Pinpoint the cell where the given text exists, returning its [x, y] midpoint coordinate. 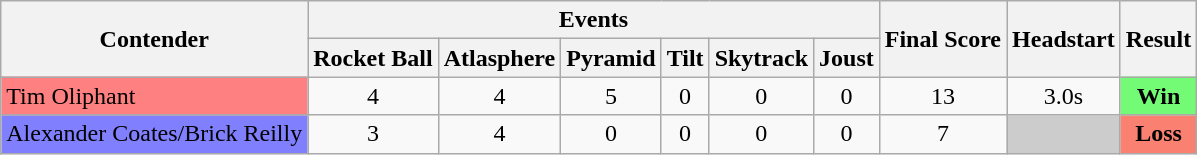
Final Score [942, 39]
5 [611, 96]
3 [373, 134]
Tilt [685, 58]
3.0s [1064, 96]
Tim Oliphant [154, 96]
7 [942, 134]
Headstart [1064, 39]
Events [594, 20]
Alexander Coates/Brick Reilly [154, 134]
Joust [847, 58]
Rocket Ball [373, 58]
Pyramid [611, 58]
Contender [154, 39]
Win [1158, 96]
Result [1158, 39]
Atlasphere [500, 58]
Skytrack [761, 58]
Loss [1158, 134]
13 [942, 96]
